Return the [X, Y] coordinate for the center point of the cell that contains the specified text.  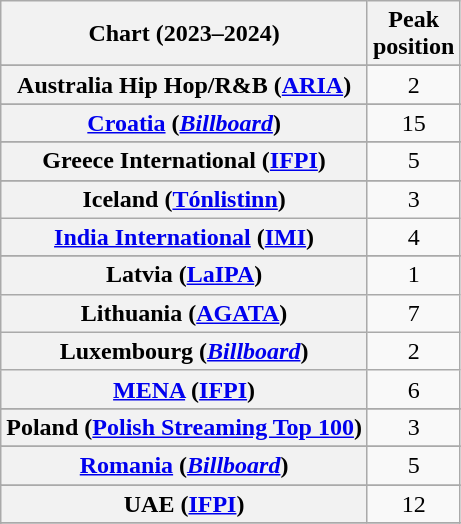
1 [413, 275]
15 [413, 123]
Croatia (Billboard) [184, 123]
7 [413, 313]
Luxembourg (Billboard) [184, 351]
Lithuania (AGATA) [184, 313]
Greece International (IFPI) [184, 161]
India International (IMI) [184, 237]
Chart (2023–2024) [184, 34]
Australia Hip Hop/R&B (ARIA) [184, 85]
MENA (IFPI) [184, 389]
Latvia (LaIPA) [184, 275]
Iceland (Tónlistinn) [184, 199]
4 [413, 237]
UAE (IFPI) [184, 503]
Peakposition [413, 34]
12 [413, 503]
Poland (Polish Streaming Top 100) [184, 427]
Romania (Billboard) [184, 465]
6 [413, 389]
